Identify which cell holds the provided text, then report its (X, Y) central coordinate. 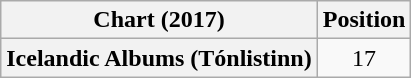
Icelandic Albums (Tónlistinn) (159, 58)
Chart (2017) (159, 20)
17 (364, 58)
Position (364, 20)
